Pinpoint the cell where the given text exists, returning its [X, Y] midpoint coordinate. 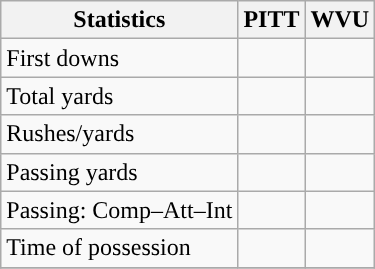
Rushes/yards [120, 134]
Statistics [120, 20]
WVU [340, 20]
Total yards [120, 96]
Time of possession [120, 248]
Passing yards [120, 172]
PITT [272, 20]
First downs [120, 58]
Passing: Comp–Att–Int [120, 210]
